Pinpoint the cell where the given text exists, returning its (x, y) midpoint coordinate. 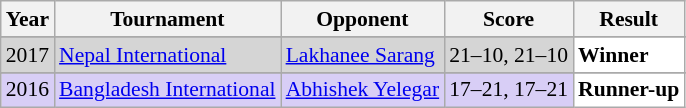
Tournament (168, 19)
Result (628, 19)
2017 (28, 55)
21–10, 21–10 (508, 55)
17–21, 17–21 (508, 90)
Bangladesh International (168, 90)
Runner-up (628, 90)
Lakhanee Sarang (363, 55)
Score (508, 19)
Winner (628, 55)
Abhishek Yelegar (363, 90)
Year (28, 19)
Opponent (363, 19)
2016 (28, 90)
Nepal International (168, 55)
